Output the [X, Y] coordinate of the center of the cell containing the given text.  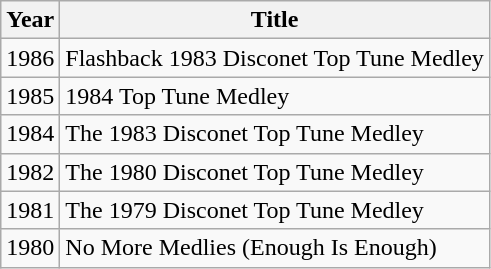
The 1983 Disconet Top Tune Medley [275, 134]
1980 [30, 248]
Year [30, 20]
Flashback 1983 Disconet Top Tune Medley [275, 58]
Title [275, 20]
1985 [30, 96]
1984 [30, 134]
1982 [30, 172]
1981 [30, 210]
1986 [30, 58]
No More Medlies (Enough Is Enough) [275, 248]
1984 Top Tune Medley [275, 96]
The 1980 Disconet Top Tune Medley [275, 172]
The 1979 Disconet Top Tune Medley [275, 210]
